Scan for the cell matching the given text and deliver its [X, Y] coordinate at center. 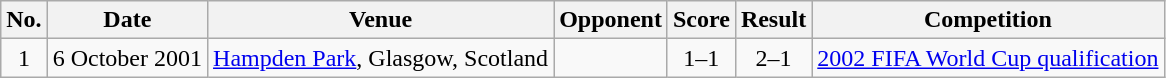
Result [773, 20]
6 October 2001 [127, 58]
2–1 [773, 58]
Score [701, 20]
Opponent [611, 20]
1 [24, 58]
Competition [988, 20]
Venue [381, 20]
2002 FIFA World Cup qualification [988, 58]
Date [127, 20]
No. [24, 20]
1–1 [701, 58]
Hampden Park, Glasgow, Scotland [381, 58]
